Return the (x, y) coordinate for the center point of the cell that contains the specified text.  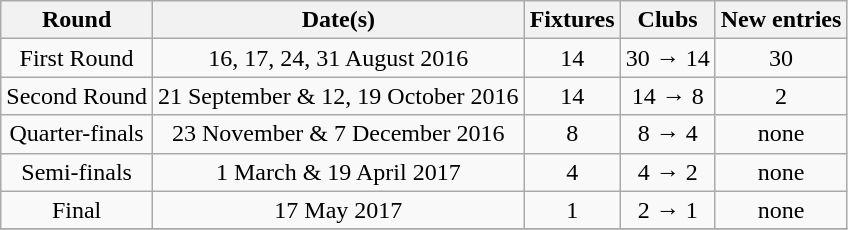
23 November & 7 December 2016 (338, 134)
8 → 4 (668, 134)
4 (572, 172)
Clubs (668, 20)
First Round (77, 58)
Fixtures (572, 20)
Round (77, 20)
4 → 2 (668, 172)
17 May 2017 (338, 210)
Semi-finals (77, 172)
14 → 8 (668, 96)
Second Round (77, 96)
Date(s) (338, 20)
New entries (781, 20)
2 → 1 (668, 210)
Final (77, 210)
8 (572, 134)
21 September & 12, 19 October 2016 (338, 96)
1 March & 19 April 2017 (338, 172)
16, 17, 24, 31 August 2016 (338, 58)
30 (781, 58)
2 (781, 96)
Quarter-finals (77, 134)
30 → 14 (668, 58)
1 (572, 210)
